Identify which cell holds the provided text, then report its [x, y] central coordinate. 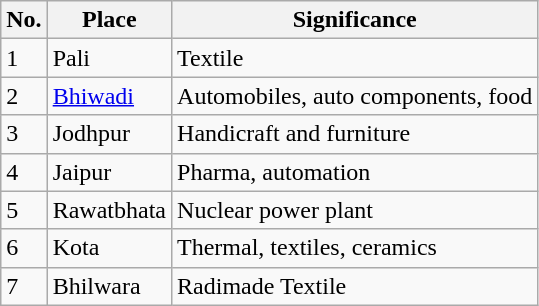
Pharma, automation [355, 172]
7 [24, 286]
Bhiwadi [109, 96]
Automobiles, auto components, food [355, 96]
Handicraft and furniture [355, 134]
Rawatbhata [109, 210]
Radimade Textile [355, 286]
Kota [109, 248]
4 [24, 172]
Jaipur [109, 172]
Nuclear power plant [355, 210]
2 [24, 96]
5 [24, 210]
No. [24, 20]
Bhilwara [109, 286]
1 [24, 58]
Thermal, textiles, ceramics [355, 248]
6 [24, 248]
Pali [109, 58]
3 [24, 134]
Significance [355, 20]
Jodhpur [109, 134]
Place [109, 20]
Textile [355, 58]
